Search for the cell housing the specified text and yield its (x, y) center coordinate. 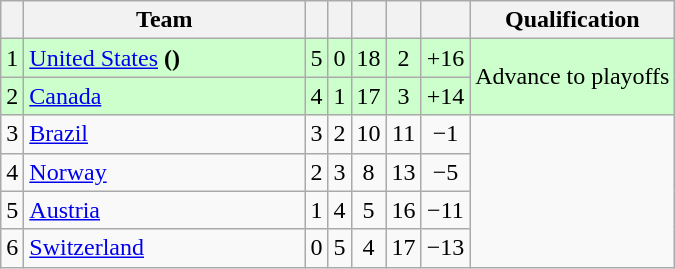
Qualification (572, 20)
Austria (164, 210)
−13 (446, 248)
Switzerland (164, 248)
United States () (164, 58)
Norway (164, 172)
Team (164, 20)
+16 (446, 58)
−11 (446, 210)
10 (368, 134)
8 (368, 172)
+14 (446, 96)
Advance to playoffs (572, 77)
−1 (446, 134)
16 (404, 210)
11 (404, 134)
13 (404, 172)
Brazil (164, 134)
18 (368, 58)
6 (12, 248)
−5 (446, 172)
Canada (164, 96)
